Scan for the cell matching the given text and deliver its [X, Y] coordinate at center. 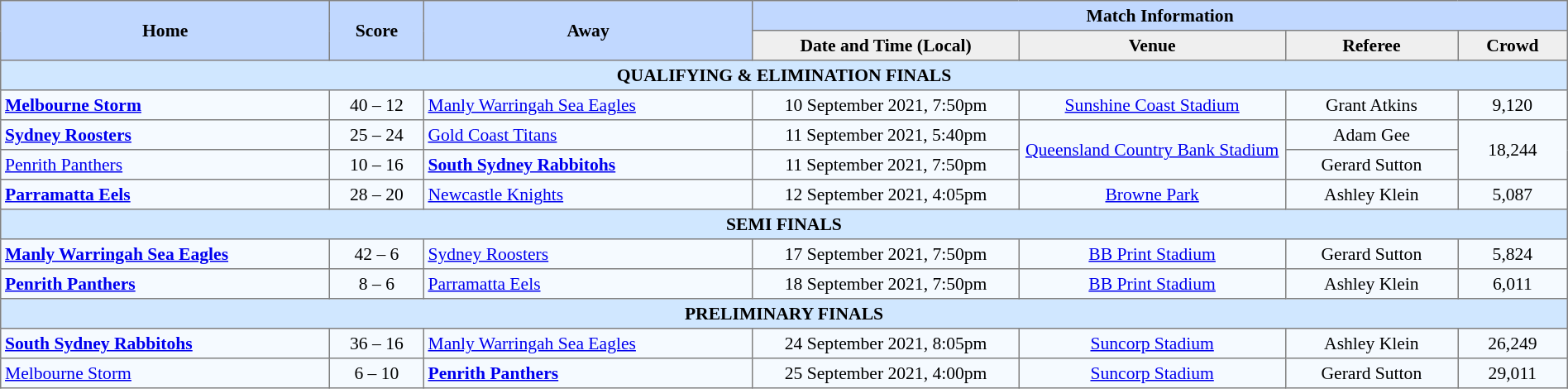
Browne Park [1152, 194]
Crowd [1513, 46]
24 September 2021, 8:05pm [886, 343]
25 – 24 [377, 135]
Referee [1371, 46]
40 – 12 [377, 105]
28 – 20 [377, 194]
QUALIFYING & ELIMINATION FINALS [784, 75]
6 – 10 [377, 373]
Sunshine Coast Stadium [1152, 105]
Score [377, 31]
8 – 6 [377, 284]
6,011 [1513, 284]
Date and Time (Local) [886, 46]
12 September 2021, 4:05pm [886, 194]
25 September 2021, 4:00pm [886, 373]
Adam Gee [1371, 135]
Gold Coast Titans [588, 135]
Queensland Country Bank Stadium [1152, 150]
18,244 [1513, 150]
Newcastle Knights [588, 194]
36 – 16 [377, 343]
SEMI FINALS [784, 224]
10 September 2021, 7:50pm [886, 105]
10 – 16 [377, 165]
Home [165, 31]
17 September 2021, 7:50pm [886, 254]
Match Information [1159, 16]
5,087 [1513, 194]
42 – 6 [377, 254]
Away [588, 31]
5,824 [1513, 254]
Venue [1152, 46]
Grant Atkins [1371, 105]
PRELIMINARY FINALS [784, 314]
26,249 [1513, 343]
11 September 2021, 5:40pm [886, 135]
9,120 [1513, 105]
29,011 [1513, 373]
18 September 2021, 7:50pm [886, 284]
11 September 2021, 7:50pm [886, 165]
